Provide the (X, Y) coordinate of the cell's center where the given text is located.  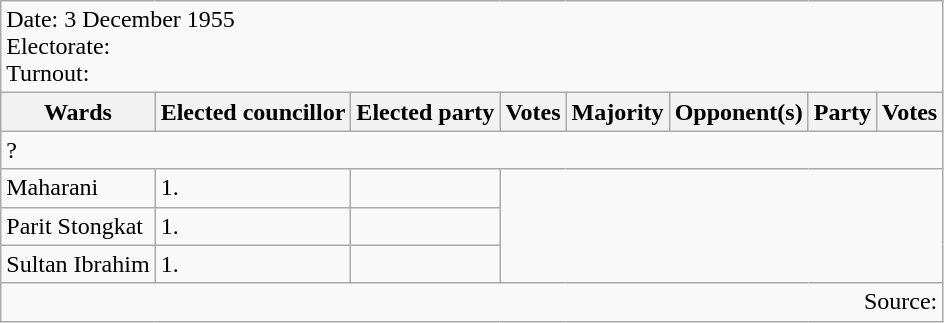
Sultan Ibrahim (78, 264)
Wards (78, 112)
? (472, 150)
Parit Stongkat (78, 226)
Majority (618, 112)
Source: (472, 302)
Party (842, 112)
Date: 3 December 1955Electorate: Turnout: (472, 47)
Elected councillor (253, 112)
Opponent(s) (738, 112)
Maharani (78, 188)
Elected party (426, 112)
